From the cell containing the given text, extract its center point as (X, Y) coordinate. 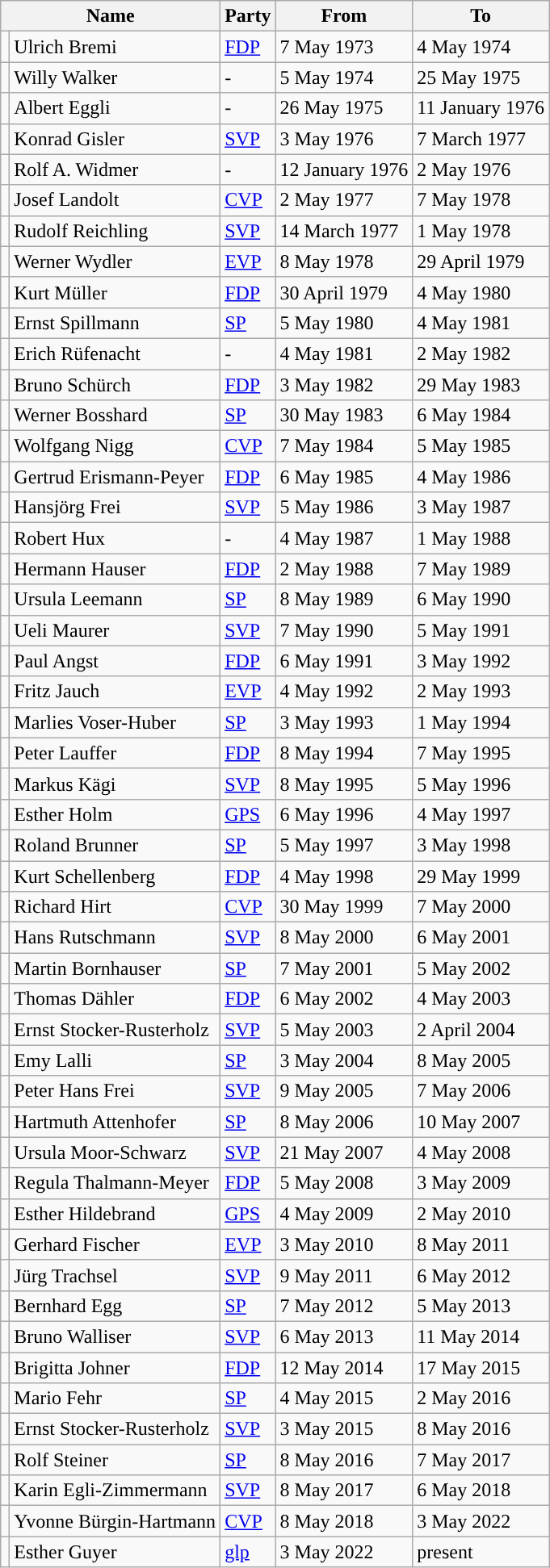
present (481, 1552)
26 May 1975 (344, 108)
2 May 1977 (344, 200)
4 May 1992 (344, 692)
Josef Landolt (115, 200)
3 May 1976 (344, 139)
Hermann Hauser (115, 569)
3 May 1987 (481, 508)
2 May 2016 (481, 1399)
Richard Hirt (115, 907)
8 May 2011 (481, 1244)
29 May 1983 (481, 385)
7 May 1990 (344, 630)
Hartmuth Attenhofer (115, 1122)
Karin Egli-Zimmermann (115, 1491)
5 May 1974 (344, 77)
Mario Fehr (115, 1399)
1 May 1994 (481, 722)
glp (248, 1552)
3 May 1993 (344, 722)
29 April 1979 (481, 261)
4 May 1980 (481, 292)
6 May 1991 (344, 661)
6 May 1984 (481, 416)
2 May 1993 (481, 692)
3 May 2010 (344, 1244)
10 May 2007 (481, 1122)
29 May 1999 (481, 876)
7 May 2006 (481, 1091)
Wolfgang Nigg (115, 446)
2 May 1988 (344, 569)
4 May 1974 (481, 47)
8 May 2000 (344, 938)
Ernst Spillmann (115, 323)
Ursula Leemann (115, 600)
Emy Lalli (115, 1060)
4 May 1998 (344, 876)
8 May 2017 (344, 1491)
To (481, 16)
7 May 2001 (344, 968)
3 May 1998 (481, 845)
5 May 2008 (344, 1183)
7 May 1984 (344, 446)
7 March 1977 (481, 139)
11 May 2014 (481, 1336)
5 May 2013 (481, 1306)
4 May 1997 (481, 814)
2 May 2010 (481, 1214)
7 May 1995 (481, 753)
Erich Rüfenacht (115, 353)
2 April 2004 (481, 1030)
3 May 2015 (344, 1429)
Willy Walker (115, 77)
4 May 1986 (481, 477)
Regula Thalmann-Meyer (115, 1183)
Peter Hans Frei (115, 1091)
4 May 2015 (344, 1399)
Yvonne Bürgin-Hartmann (115, 1521)
3 May 2004 (344, 1060)
Peter Lauffer (115, 753)
17 May 2015 (481, 1368)
6 May 2002 (344, 999)
Martin Bornhauser (115, 968)
Marlies Voser-Huber (115, 722)
5 May 1986 (344, 508)
3 May 1992 (481, 661)
11 January 1976 (481, 108)
7 May 2000 (481, 907)
5 May 2002 (481, 968)
7 May 2017 (481, 1460)
7 May 1973 (344, 47)
Bernhard Egg (115, 1306)
Ursula Moor-Schwarz (115, 1152)
25 May 1975 (481, 77)
8 May 1994 (344, 753)
Thomas Dähler (115, 999)
6 May 1990 (481, 600)
Hansjörg Frei (115, 508)
Kurt Müller (115, 292)
Konrad Gisler (115, 139)
8 May 1989 (344, 600)
30 May 1983 (344, 416)
Party (248, 16)
2 May 1976 (481, 169)
Hans Rutschmann (115, 938)
30 May 1999 (344, 907)
12 January 1976 (344, 169)
5 May 1996 (481, 784)
Fritz Jauch (115, 692)
Roland Brunner (115, 845)
Esther Hildebrand (115, 1214)
Bruno Walliser (115, 1336)
2 May 1982 (481, 353)
Kurt Schellenberg (115, 876)
Markus Kägi (115, 784)
Albert Eggli (115, 108)
8 May 2006 (344, 1122)
Bruno Schürch (115, 385)
6 May 1985 (344, 477)
30 April 1979 (344, 292)
Rolf Steiner (115, 1460)
Gertrud Erismann-Peyer (115, 477)
5 May 2003 (344, 1030)
3 May 1982 (344, 385)
Gerhard Fischer (115, 1244)
12 May 2014 (344, 1368)
5 May 1991 (481, 630)
9 May 2005 (344, 1091)
6 May 1996 (344, 814)
21 May 2007 (344, 1152)
3 May 2009 (481, 1183)
Rudolf Reichling (115, 231)
Paul Angst (115, 661)
Werner Bosshard (115, 416)
Ulrich Bremi (115, 47)
Robert Hux (115, 538)
8 May 1978 (344, 261)
Esther Holm (115, 814)
4 May 2009 (344, 1214)
4 May 1987 (344, 538)
6 May 2018 (481, 1491)
4 May 2003 (481, 999)
1 May 1978 (481, 231)
8 May 2005 (481, 1060)
Jürg Trachsel (115, 1275)
Esther Guyer (115, 1552)
5 May 1985 (481, 446)
4 May 2008 (481, 1152)
6 May 2001 (481, 938)
7 May 1989 (481, 569)
Brigitta Johner (115, 1368)
8 May 1995 (344, 784)
7 May 1978 (481, 200)
Name (111, 16)
8 May 2018 (344, 1521)
From (344, 16)
9 May 2011 (344, 1275)
Rolf A. Widmer (115, 169)
7 May 2012 (344, 1306)
5 May 1997 (344, 845)
Werner Wydler (115, 261)
6 May 2012 (481, 1275)
Ueli Maurer (115, 630)
6 May 2013 (344, 1336)
1 May 1988 (481, 538)
14 March 1977 (344, 231)
5 May 1980 (344, 323)
